Search for the cell housing the specified text and yield its [x, y] center coordinate. 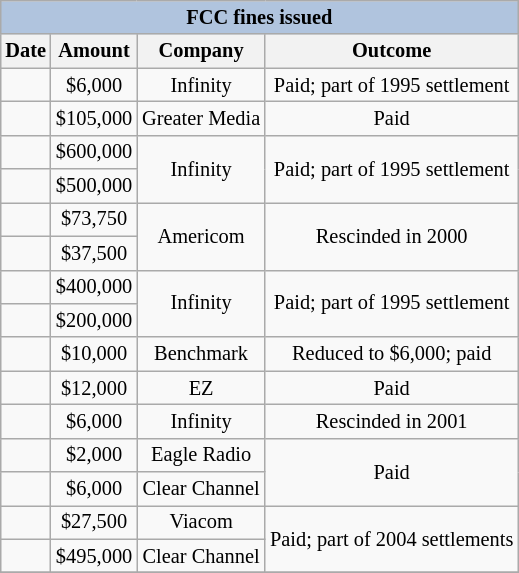
Paid; part of 2004 settlements [392, 540]
Company [201, 51]
$105,000 [94, 119]
Reduced to $6,000; paid [392, 354]
$2,000 [94, 455]
Rescinded in 2000 [392, 236]
$73,750 [94, 220]
$200,000 [94, 321]
$37,500 [94, 253]
Outcome [392, 51]
$27,500 [94, 523]
$600,000 [94, 152]
Viacom [201, 523]
Benchmark [201, 354]
Date [26, 51]
Rescinded in 2001 [392, 422]
Greater Media [201, 119]
$400,000 [94, 287]
$10,000 [94, 354]
Americom [201, 236]
$500,000 [94, 186]
Amount [94, 51]
Eagle Radio [201, 455]
FCC fines issued [260, 18]
$12,000 [94, 388]
EZ [201, 388]
$495,000 [94, 556]
